Pinpoint the cell where the given text exists, returning its (x, y) midpoint coordinate. 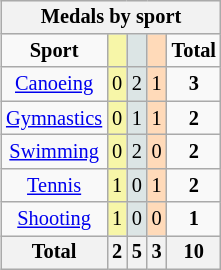
Sport (54, 51)
Swimming (54, 152)
10 (194, 253)
Medals by sport (111, 17)
Tennis (54, 185)
Canoeing (54, 84)
5 (137, 253)
Shooting (54, 219)
Gymnastics (54, 118)
